Locate the cell with the specified text and output its [X, Y] center coordinate. 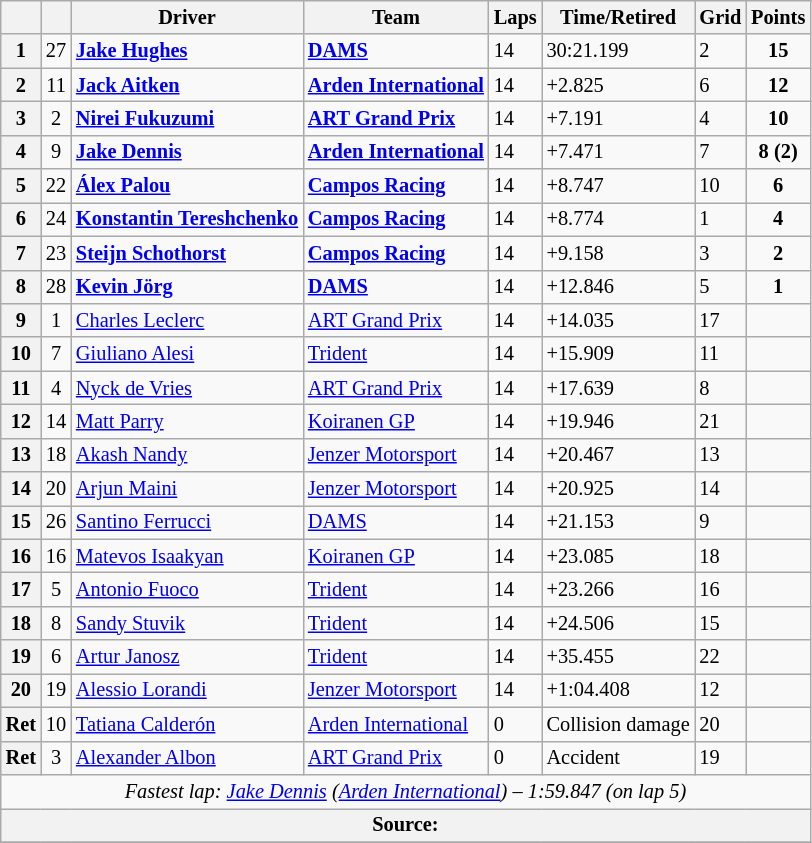
21 [721, 421]
+12.846 [618, 287]
Steijn Schothorst [187, 253]
28 [56, 287]
Nyck de Vries [187, 388]
Collision damage [618, 724]
+20.467 [618, 455]
27 [56, 51]
Álex Palou [187, 186]
Giuliano Alesi [187, 354]
Jack Aitken [187, 85]
Tatiana Calderón [187, 724]
Charles Leclerc [187, 320]
23 [56, 253]
+19.946 [618, 421]
+8.747 [618, 186]
Jake Hughes [187, 51]
Matevos Isaakyan [187, 556]
Laps [516, 17]
+8.774 [618, 219]
Alexander Albon [187, 758]
+14.035 [618, 320]
+1:04.408 [618, 690]
Konstantin Tereshchenko [187, 219]
Team [396, 17]
Source: [406, 825]
Sandy Stuvik [187, 623]
Arjun Maini [187, 489]
+35.455 [618, 657]
26 [56, 522]
Points [778, 17]
+15.909 [618, 354]
+7.191 [618, 118]
24 [56, 219]
Kevin Jörg [187, 287]
30:21.199 [618, 51]
+24.506 [618, 623]
Antonio Fuoco [187, 589]
+9.158 [618, 253]
+7.471 [618, 152]
Grid [721, 17]
Akash Nandy [187, 455]
Artur Janosz [187, 657]
Fastest lap: Jake Dennis (Arden International) – 1:59.847 (on lap 5) [406, 791]
Nirei Fukuzumi [187, 118]
Time/Retired [618, 17]
Jake Dennis [187, 152]
Accident [618, 758]
Alessio Lorandi [187, 690]
Driver [187, 17]
+21.153 [618, 522]
Santino Ferrucci [187, 522]
Matt Parry [187, 421]
+23.085 [618, 556]
8 (2) [778, 152]
+17.639 [618, 388]
+23.266 [618, 589]
+2.825 [618, 85]
+20.925 [618, 489]
